Identify which cell holds the provided text, then report its [X, Y] central coordinate. 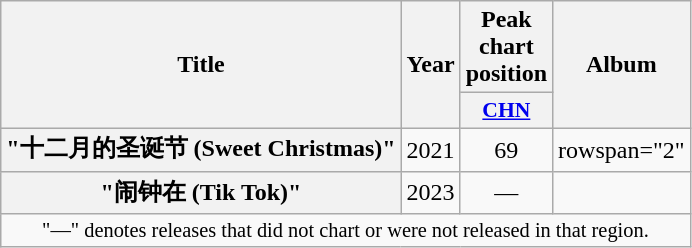
rowspan="2" [622, 150]
2021 [430, 150]
69 [506, 150]
CHN [506, 111]
Year [430, 65]
Peak chart position [506, 47]
Title [201, 65]
— [506, 192]
2023 [430, 192]
"—" denotes releases that did not chart or were not released in that region. [346, 231]
Album [622, 65]
"十二月的圣诞节 (Sweet Christmas)" [201, 150]
"闹钟在 (Tik Tok)" [201, 192]
